Return (x, y) of the center of cell containing provided text 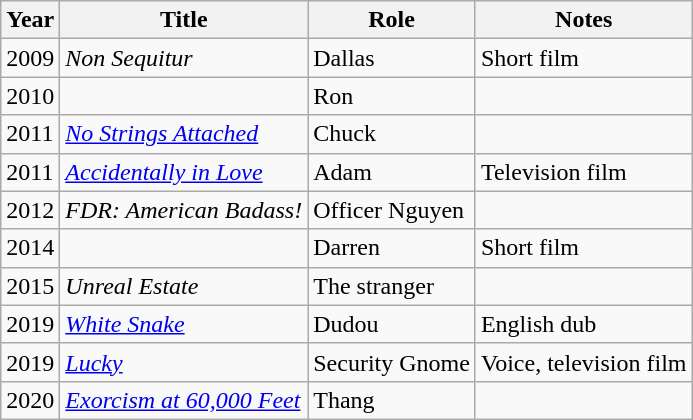
FDR: American Badass! (184, 210)
Exorcism at 60,000 Feet (184, 400)
Role (392, 20)
Security Gnome (392, 362)
Lucky (184, 362)
English dub (584, 324)
2020 (30, 400)
Dudou (392, 324)
Dallas (392, 58)
2010 (30, 96)
Thang (392, 400)
2014 (30, 248)
Non Sequitur (184, 58)
The stranger (392, 286)
Title (184, 20)
Notes (584, 20)
Chuck (392, 134)
2009 (30, 58)
Officer Nguyen (392, 210)
Adam (392, 172)
Accidentally in Love (184, 172)
Unreal Estate (184, 286)
2015 (30, 286)
Voice, television film (584, 362)
No Strings Attached (184, 134)
Ron (392, 96)
White Snake (184, 324)
Darren (392, 248)
Television film (584, 172)
Year (30, 20)
2012 (30, 210)
